Find where the given text appears and provide that cell's center as (x, y) coordinate. 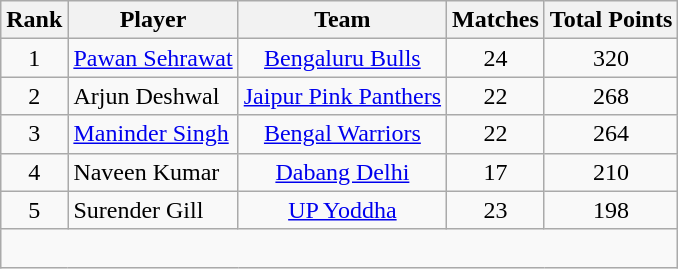
268 (611, 96)
2 (34, 96)
Rank (34, 20)
Pawan Sehrawat (153, 58)
264 (611, 134)
Dabang Delhi (342, 172)
24 (496, 58)
198 (611, 210)
23 (496, 210)
4 (34, 172)
320 (611, 58)
Maninder Singh (153, 134)
Surender Gill (153, 210)
Arjun Deshwal (153, 96)
Bengal Warriors (342, 134)
17 (496, 172)
1 (34, 58)
Total Points (611, 20)
210 (611, 172)
5 (34, 210)
Bengaluru Bulls (342, 58)
Player (153, 20)
UP Yoddha (342, 210)
Jaipur Pink Panthers (342, 96)
Matches (496, 20)
Team (342, 20)
Naveen Kumar (153, 172)
3 (34, 134)
